Pinpoint the cell where the given text exists, returning its (X, Y) midpoint coordinate. 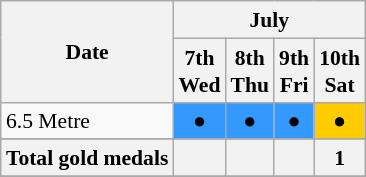
8thThu (250, 70)
10thSat (340, 70)
7thWed (199, 70)
1 (340, 158)
9thFri (294, 70)
6.5 Metre (87, 120)
July (269, 20)
Total gold medals (87, 158)
Date (87, 52)
